Capture the cell that displays the provided text and extract its (x, y) central coordinate. 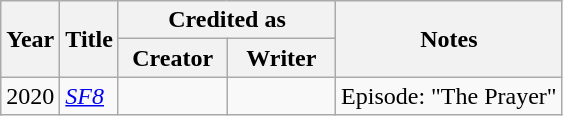
Year (30, 39)
Title (90, 39)
Episode: "The Prayer" (450, 96)
SF8 (90, 96)
Creator (172, 58)
2020 (30, 96)
Notes (450, 39)
Credited as (226, 20)
Writer (282, 58)
